Pinpoint the cell where the given text exists, returning its [X, Y] midpoint coordinate. 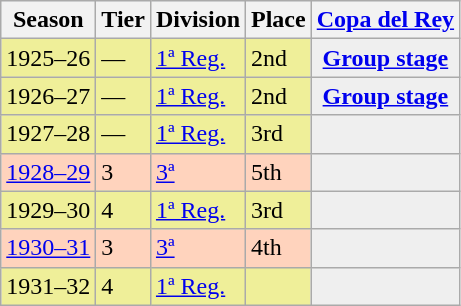
1925–26 [48, 58]
1928–29 [48, 172]
1929–30 [48, 210]
Tier [124, 20]
Season [48, 20]
Copa del Rey [385, 20]
1926–27 [48, 96]
1931–32 [48, 286]
4th [279, 248]
5th [279, 172]
Place [279, 20]
1927–28 [48, 134]
1930–31 [48, 248]
Division [198, 20]
